Provide the [x, y] coordinate of the cell's center where the given text is located.  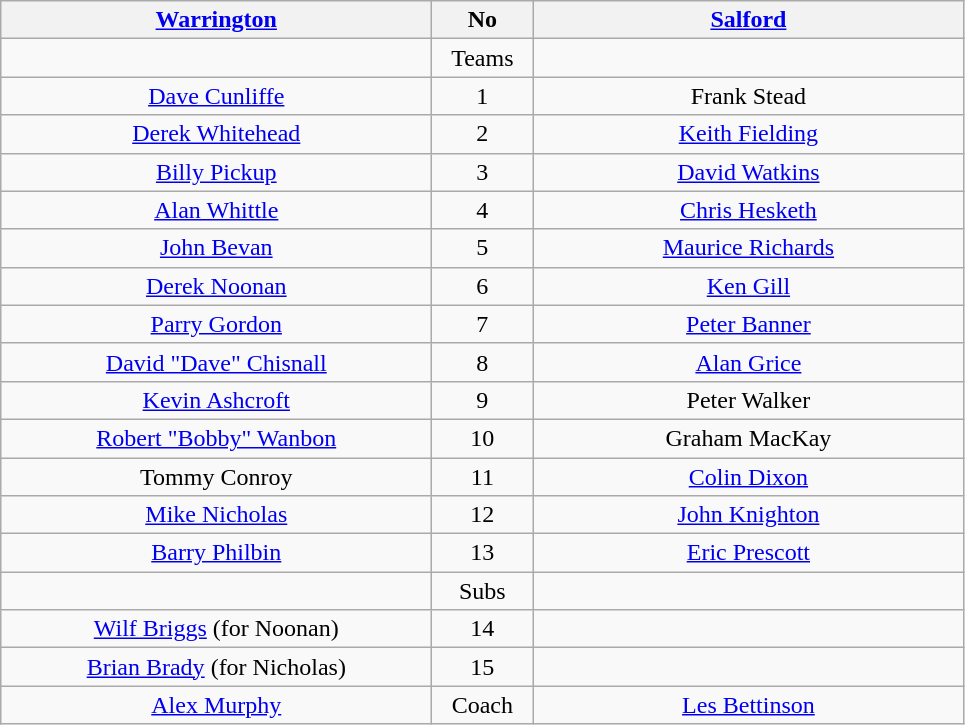
Teams [482, 58]
John Knighton [748, 515]
5 [482, 248]
Peter Walker [748, 400]
Salford [748, 20]
11 [482, 477]
7 [482, 324]
Billy Pickup [216, 172]
12 [482, 515]
David Watkins [748, 172]
Parry Gordon [216, 324]
Kevin Ashcroft [216, 400]
Barry Philbin [216, 553]
Ken Gill [748, 286]
Colin Dixon [748, 477]
4 [482, 210]
John Bevan [216, 248]
Graham MacKay [748, 438]
Tommy Conroy [216, 477]
Keith Fielding [748, 134]
Chris Hesketh [748, 210]
Dave Cunliffe [216, 96]
Robert "Bobby" Wanbon [216, 438]
Derek Whitehead [216, 134]
Alan Whittle [216, 210]
Mike Nicholas [216, 515]
Subs [482, 591]
Maurice Richards [748, 248]
Alan Grice [748, 362]
14 [482, 629]
Derek Noonan [216, 286]
3 [482, 172]
9 [482, 400]
Wilf Briggs (for Noonan) [216, 629]
Les Bettinson [748, 705]
Brian Brady (for Nicholas) [216, 667]
2 [482, 134]
No [482, 20]
Alex Murphy [216, 705]
David "Dave" Chisnall [216, 362]
Warrington [216, 20]
13 [482, 553]
Frank Stead [748, 96]
8 [482, 362]
Peter Banner [748, 324]
Eric Prescott [748, 553]
Coach [482, 705]
1 [482, 96]
10 [482, 438]
15 [482, 667]
6 [482, 286]
